Find where the given text appears and provide that cell's center as [x, y] coordinate. 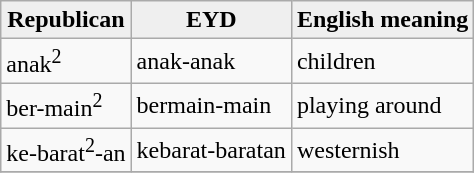
anak-anak [211, 62]
EYD [211, 20]
English meaning [382, 20]
bermain-main [211, 106]
Republican [66, 20]
children [382, 62]
westernish [382, 150]
playing around [382, 106]
ke-barat2-an [66, 150]
anak2 [66, 62]
ber-main2 [66, 106]
kebarat-baratan [211, 150]
